Search for the cell housing the specified text and yield its (X, Y) center coordinate. 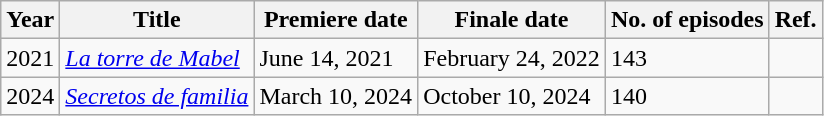
140 (687, 96)
No. of episodes (687, 20)
Premiere date (336, 20)
Finale date (512, 20)
143 (687, 58)
Secretos de familia (157, 96)
June 14, 2021 (336, 58)
October 10, 2024 (512, 96)
2021 (30, 58)
Title (157, 20)
Year (30, 20)
February 24, 2022 (512, 58)
2024 (30, 96)
March 10, 2024 (336, 96)
La torre de Mabel (157, 58)
Ref. (796, 20)
